Return [X, Y] of the center of cell containing provided text 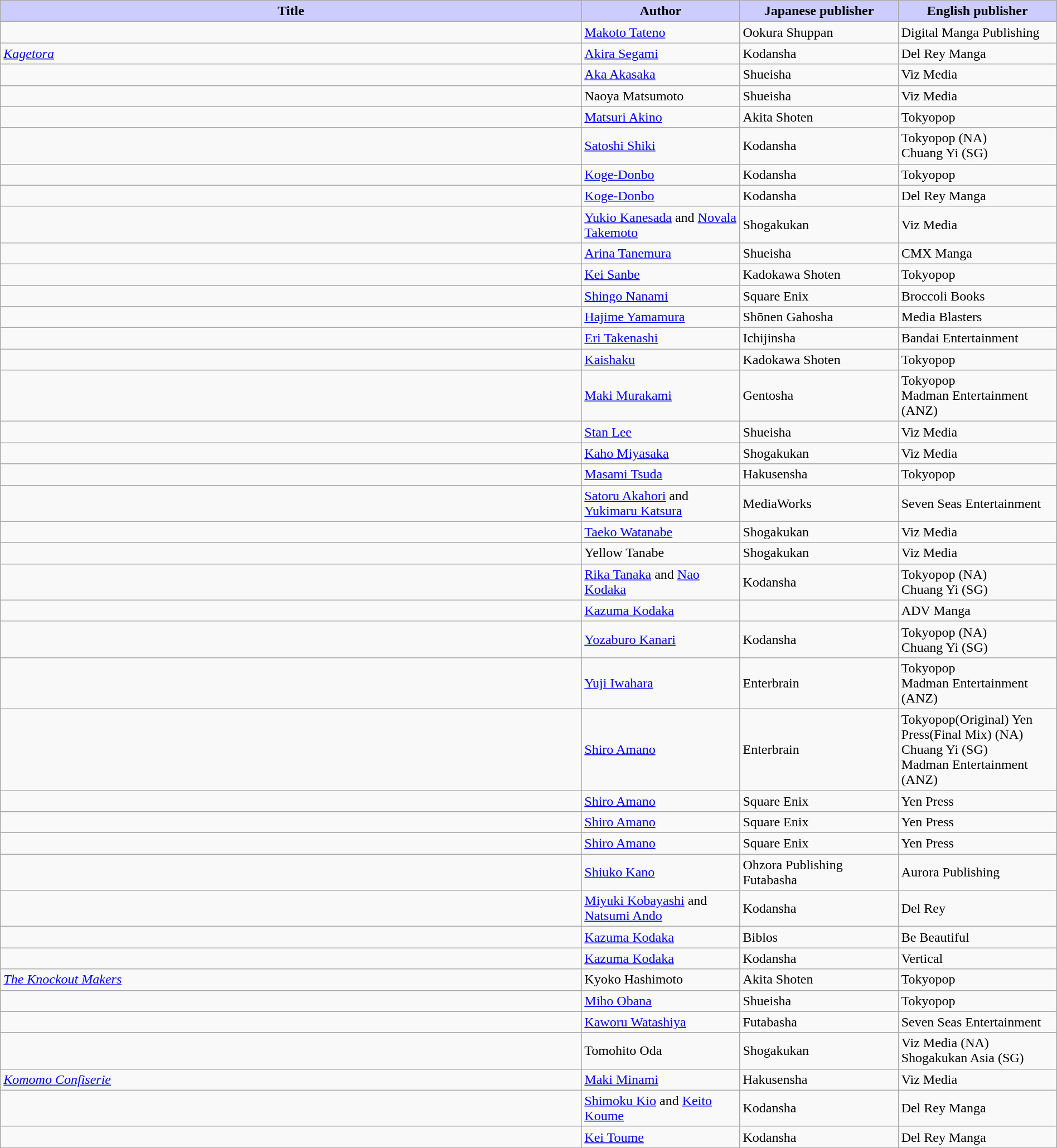
Shingo Nanami [661, 296]
Kaho Miyasaka [661, 453]
Miho Obana [661, 1001]
Yozaburo Kanari [661, 639]
Tomohito Oda [661, 1050]
Digital Manga Publishing [977, 32]
Miyuki Kobayashi and Natsumi Ando [661, 909]
Komomo Confiserie [291, 1079]
Aurora Publishing [977, 872]
Ichijinsha [819, 338]
Ookura Shuppan [819, 32]
Stan Lee [661, 432]
MediaWorks [819, 503]
Kagetora [291, 54]
Shimoku Kio and Keito Koume [661, 1108]
Be Beautiful [977, 937]
Viz Media (NA)Shogakukan Asia (SG) [977, 1050]
Matsuri Akino [661, 117]
Kei Toume [661, 1137]
Taeko Watanabe [661, 532]
Shōnen Gahosha [819, 317]
Del Rey [977, 909]
Ohzora Publishing Futabasha [819, 872]
English publisher [977, 11]
Shiuko Kano [661, 872]
Tokyopop (NA)Chuang Yi (SG) [977, 146]
Kei Sanbe [661, 274]
Eri Takenashi [661, 338]
Broccoli Books [977, 296]
Akira Segami [661, 54]
Makoto Tateno [661, 32]
Kyoko Hashimoto [661, 980]
Biblos [819, 937]
Maki Minami [661, 1079]
Vertical [977, 958]
Arina Tanemura [661, 253]
Kaishaku [661, 360]
Author [661, 11]
Yuji Iwahara [661, 683]
Japanese publisher [819, 11]
ADV Manga [977, 611]
Yukio Kanesada and Novala Takemoto [661, 224]
Bandai Entertainment [977, 338]
The Knockout Makers [291, 980]
Masami Tsuda [661, 474]
Rika Tanaka and Nao Kodaka [661, 582]
Tokyopop(Original) Yen Press(Final Mix) (NA) Chuang Yi (SG) Madman Entertainment (ANZ) [977, 749]
Futabasha [819, 1022]
Kaworu Watashiya [661, 1022]
Satoshi Shiki [661, 146]
Maki Murakami [661, 396]
Yellow Tanabe [661, 553]
Naoya Matsumoto [661, 96]
Title [291, 11]
Gentosha [819, 396]
Satoru Akahori and Yukimaru Katsura [661, 503]
Aka Akasaka [661, 75]
CMX Manga [977, 253]
Hajime Yamamura [661, 317]
Media Blasters [977, 317]
